For the text-containing cell, return its midpoint in [x, y] coordinate format. 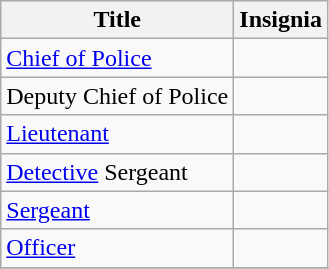
Deputy Chief of Police [118, 96]
Officer [118, 248]
Sergeant [118, 210]
Detective Sergeant [118, 172]
Chief of Police [118, 58]
Lieutenant [118, 134]
Title [118, 20]
Insignia [281, 20]
